Return the [x, y] coordinate for the center point of the cell that contains the specified text.  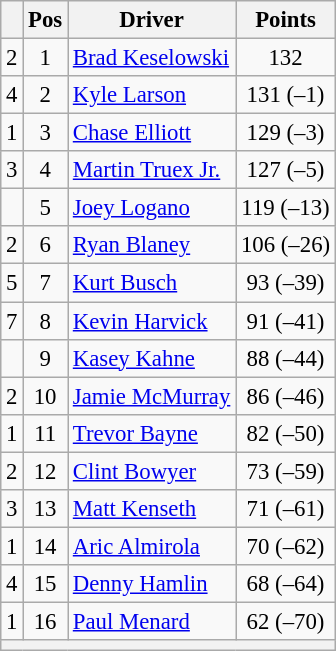
Points [286, 20]
Chase Elliott [152, 133]
Brad Keselowski [152, 58]
13 [46, 509]
68 (–64) [286, 584]
Aric Almirola [152, 546]
Ryan Blaney [152, 245]
Kevin Harvick [152, 321]
15 [46, 584]
Trevor Bayne [152, 433]
91 (–41) [286, 321]
Paul Menard [152, 621]
62 (–70) [286, 621]
9 [46, 358]
Clint Bowyer [152, 471]
Kasey Kahne [152, 358]
Martin Truex Jr. [152, 170]
129 (–3) [286, 133]
6 [46, 245]
14 [46, 546]
Pos [46, 20]
71 (–61) [286, 509]
127 (–5) [286, 170]
Kyle Larson [152, 95]
12 [46, 471]
73 (–59) [286, 471]
Joey Logano [152, 208]
Denny Hamlin [152, 584]
Kurt Busch [152, 283]
11 [46, 433]
8 [46, 321]
88 (–44) [286, 358]
106 (–26) [286, 245]
Jamie McMurray [152, 396]
82 (–50) [286, 433]
119 (–13) [286, 208]
86 (–46) [286, 396]
16 [46, 621]
10 [46, 396]
93 (–39) [286, 283]
131 (–1) [286, 95]
Driver [152, 20]
Matt Kenseth [152, 509]
70 (–62) [286, 546]
132 [286, 58]
